Search for the cell housing the specified text and yield its [x, y] center coordinate. 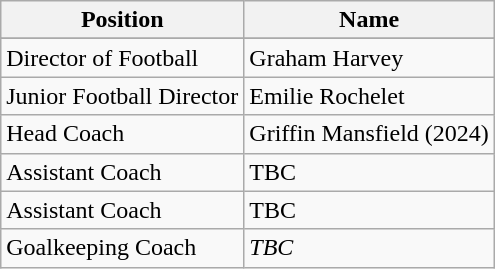
Emilie Rochelet [370, 96]
Griffin Mansfield (2024) [370, 134]
Position [122, 20]
Head Coach [122, 134]
Name [370, 20]
Junior Football Director [122, 96]
Goalkeeping Coach [122, 248]
Director of Football [122, 58]
Graham Harvey [370, 58]
